Output the [x, y] coordinate of the center of the cell containing the given text.  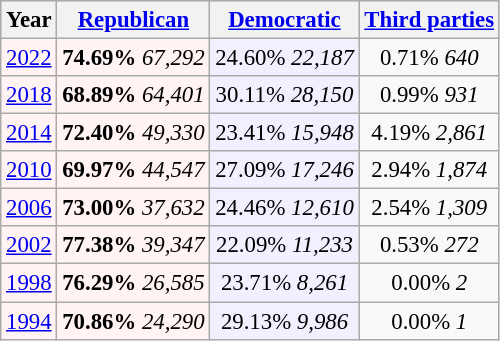
0.71% 640 [429, 58]
30.11% 28,150 [284, 95]
77.38% 39,347 [134, 245]
0.00% 1 [429, 321]
73.00% 37,632 [134, 208]
Year [29, 20]
74.69% 67,292 [134, 58]
69.97% 44,547 [134, 170]
2018 [29, 95]
23.41% 15,948 [284, 133]
27.09% 17,246 [284, 170]
Republican [134, 20]
70.86% 24,290 [134, 321]
2022 [29, 58]
4.19% 2,861 [429, 133]
1998 [29, 283]
2010 [29, 170]
0.00% 2 [429, 283]
0.99% 931 [429, 95]
76.29% 26,585 [134, 283]
2006 [29, 208]
22.09% 11,233 [284, 245]
2002 [29, 245]
24.46% 12,610 [284, 208]
23.71% 8,261 [284, 283]
0.53% 272 [429, 245]
2014 [29, 133]
Third parties [429, 20]
2.54% 1,309 [429, 208]
29.13% 9,986 [284, 321]
68.89% 64,401 [134, 95]
72.40% 49,330 [134, 133]
24.60% 22,187 [284, 58]
Democratic [284, 20]
1994 [29, 321]
2.94% 1,874 [429, 170]
